From the cell containing the given text, extract its center point as [X, Y] coordinate. 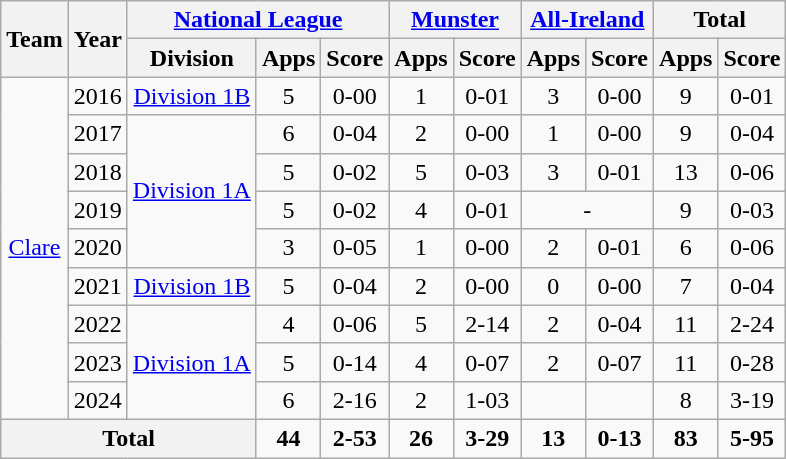
Year [98, 39]
0-14 [355, 362]
Clare [35, 248]
0-13 [620, 438]
2021 [98, 286]
Team [35, 39]
1-03 [487, 400]
2-16 [355, 400]
3-19 [752, 400]
2022 [98, 324]
2016 [98, 96]
2024 [98, 400]
0-28 [752, 362]
- [587, 210]
All-Ireland [587, 20]
44 [288, 438]
Munster [455, 20]
0 [553, 286]
8 [686, 400]
2019 [98, 210]
2017 [98, 134]
83 [686, 438]
0-05 [355, 248]
3-29 [487, 438]
26 [421, 438]
2-24 [752, 324]
National League [258, 20]
2018 [98, 172]
2-14 [487, 324]
2-53 [355, 438]
Division [192, 58]
2023 [98, 362]
5-95 [752, 438]
7 [686, 286]
2020 [98, 248]
